Search for the cell housing the specified text and yield its [x, y] center coordinate. 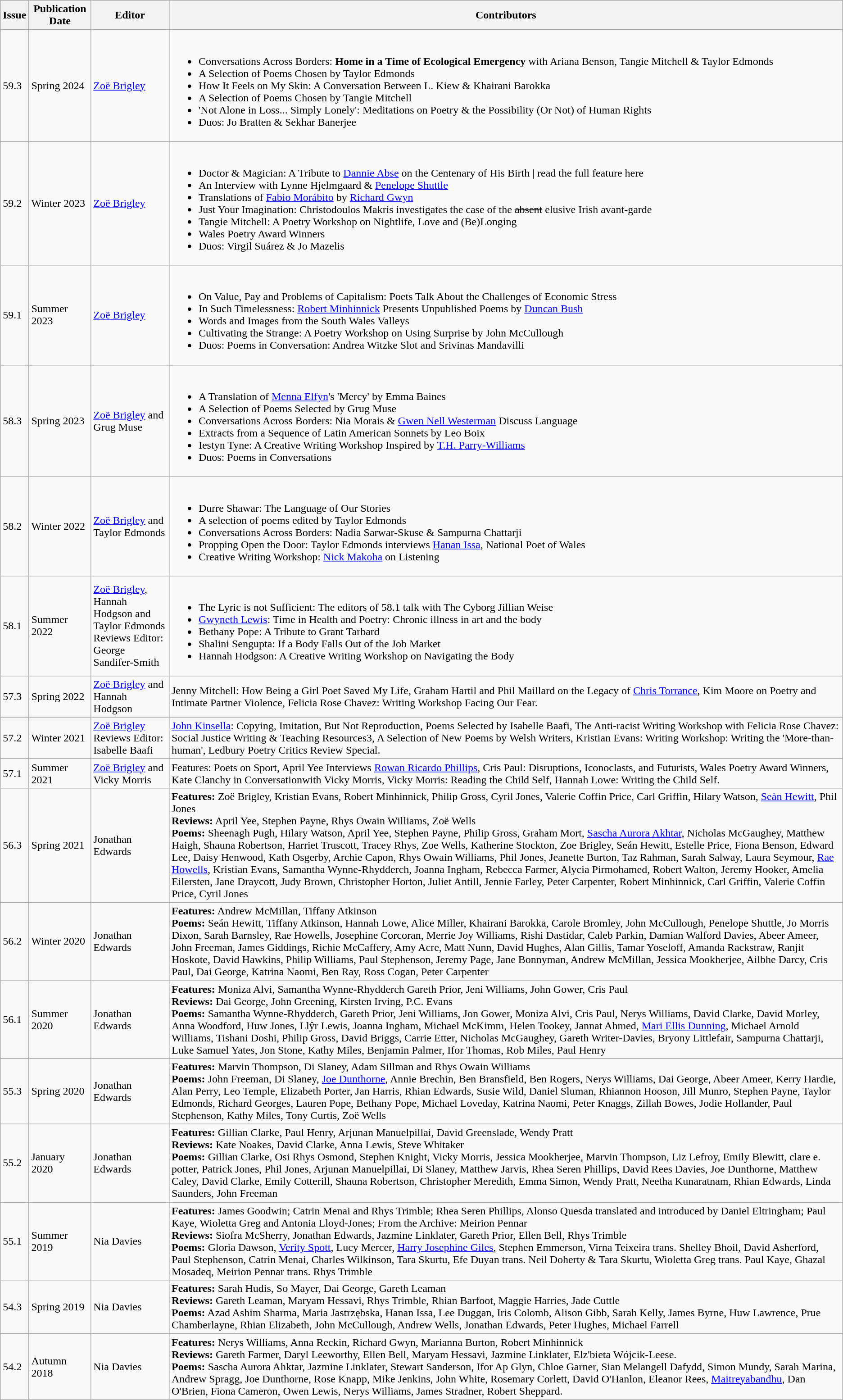
Summer 2022 [60, 626]
Spring 2022 [60, 696]
Issue [14, 15]
Summer 2023 [60, 315]
Winter 2020 [60, 941]
Zoë Brigley and Hannah Hodgson [130, 696]
57.1 [14, 773]
57.2 [14, 738]
55.3 [14, 1091]
Spring 2023 [60, 421]
54.3 [14, 1307]
55.1 [14, 1241]
56.2 [14, 941]
Zoë Brigley and Vicky Morris [130, 773]
59.2 [14, 204]
Zoë Brigley, Hannah Hodgson and Taylor EdmondsReviews Editor: George Sandifer-Smith [130, 626]
Autumn 2018 [60, 1367]
Spring 2021 [60, 845]
January 2020 [60, 1163]
55.2 [14, 1163]
58.2 [14, 526]
Winter 2022 [60, 526]
Zoë Brigley and Grug Muse [130, 421]
54.2 [14, 1367]
Editor [130, 15]
Spring 2020 [60, 1091]
Spring 2024 [60, 86]
Publication Date [60, 15]
56.1 [14, 1019]
58.3 [14, 421]
Winter 2021 [60, 738]
Summer 2019 [60, 1241]
Winter 2023 [60, 204]
Spring 2019 [60, 1307]
Contributors [506, 15]
56.3 [14, 845]
57.3 [14, 696]
58.1 [14, 626]
Zoë Brigley and Taylor Edmonds [130, 526]
59.1 [14, 315]
59.3 [14, 86]
Summer 2021 [60, 773]
Summer 2020 [60, 1019]
Zoë BrigleyReviews Editor: Isabelle Baafi [130, 738]
